Capture the cell that displays the provided text and extract its [x, y] central coordinate. 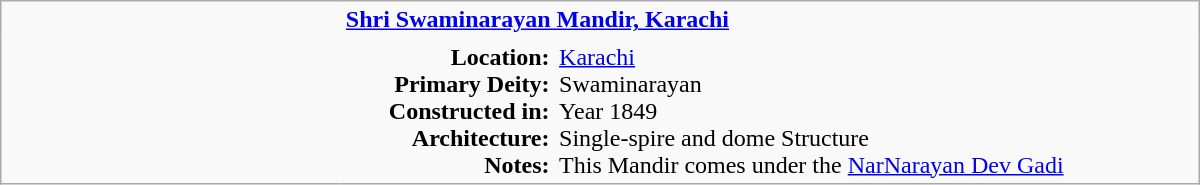
Karachi Swaminarayan Year 1849 Single-spire and dome Structure This Mandir comes under the NarNarayan Dev Gadi [876, 110]
Location:Primary Deity:Constructed in:Architecture:Notes: [448, 110]
Shri Swaminarayan Mandir, Karachi [770, 20]
